Return [x, y] of the center of cell containing provided text 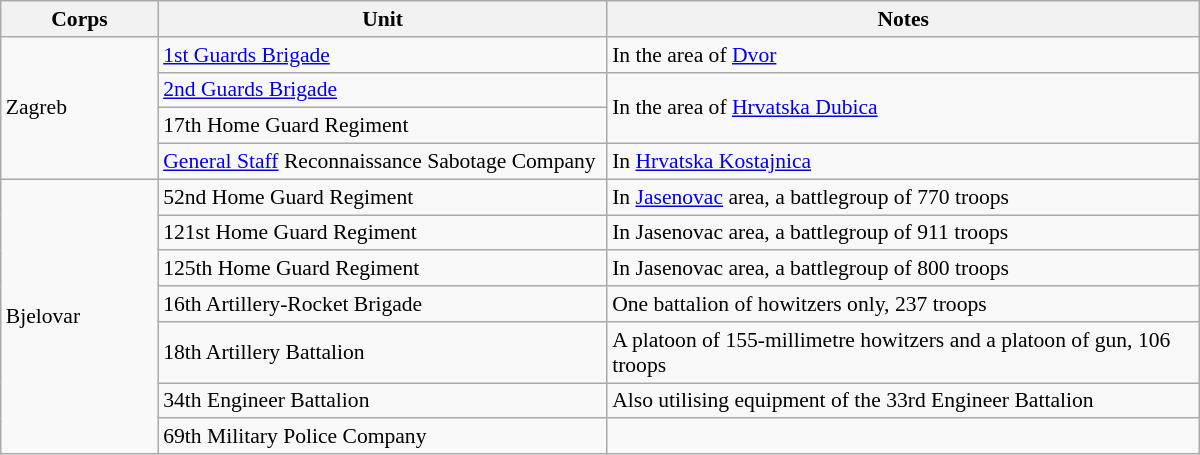
General Staff Reconnaissance Sabotage Company [382, 162]
Bjelovar [80, 316]
In Jasenovac area, a battlegroup of 911 troops [903, 233]
69th Military Police Company [382, 437]
17th Home Guard Regiment [382, 126]
In the area of Dvor [903, 55]
One battalion of howitzers only, 237 troops [903, 304]
In Jasenovac area, a battlegroup of 800 troops [903, 269]
Unit [382, 19]
34th Engineer Battalion [382, 401]
2nd Guards Brigade [382, 90]
125th Home Guard Regiment [382, 269]
Corps [80, 19]
In Jasenovac area, a battlegroup of 770 troops [903, 197]
Notes [903, 19]
Zagreb [80, 108]
121st Home Guard Regiment [382, 233]
Also utilising equipment of the 33rd Engineer Battalion [903, 401]
In the area of Hrvatska Dubica [903, 108]
16th Artillery-Rocket Brigade [382, 304]
18th Artillery Battalion [382, 352]
1st Guards Brigade [382, 55]
In Hrvatska Kostajnica [903, 162]
A platoon of 155-millimetre howitzers and a platoon of gun, 106 troops [903, 352]
52nd Home Guard Regiment [382, 197]
